Search for the cell housing the specified text and yield its [X, Y] center coordinate. 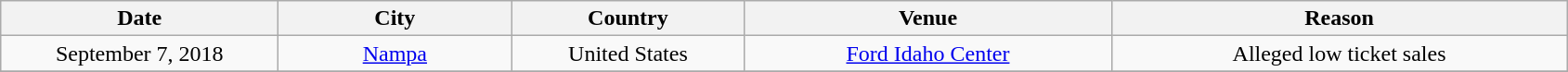
Nampa [395, 54]
Reason [1339, 18]
Alleged low ticket sales [1339, 54]
City [395, 18]
Date [139, 18]
Venue [928, 18]
September 7, 2018 [139, 54]
Ford Idaho Center [928, 54]
Country [628, 18]
United States [628, 54]
